Search for the cell housing the specified text and yield its (X, Y) center coordinate. 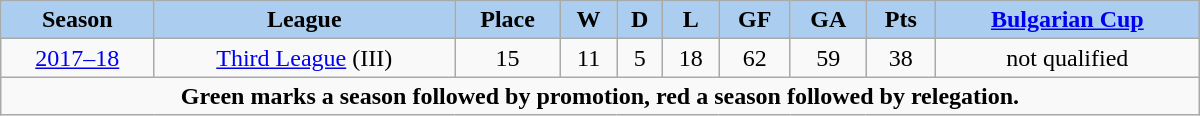
Pts (900, 20)
62 (754, 58)
5 (640, 58)
not qualified (1067, 58)
Third League (III) (304, 58)
Green marks a season followed by promotion, red a season followed by relegation. (600, 96)
15 (508, 58)
W (588, 20)
38 (900, 58)
2017–18 (78, 58)
GF (754, 20)
League (304, 20)
L (691, 20)
Place (508, 20)
Bulgarian Cup (1067, 20)
Season (78, 20)
18 (691, 58)
11 (588, 58)
D (640, 20)
GA (828, 20)
59 (828, 58)
